Find where the given text appears and provide that cell's center as [x, y] coordinate. 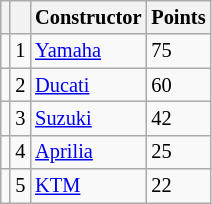
Constructor [88, 17]
Yamaha [88, 51]
Ducati [88, 85]
1 [20, 51]
Aprilia [88, 152]
KTM [88, 186]
3 [20, 118]
Suzuki [88, 118]
60 [178, 85]
25 [178, 152]
4 [20, 152]
Points [178, 17]
5 [20, 186]
75 [178, 51]
42 [178, 118]
22 [178, 186]
2 [20, 85]
